Identify which cell holds the provided text, then report its [x, y] central coordinate. 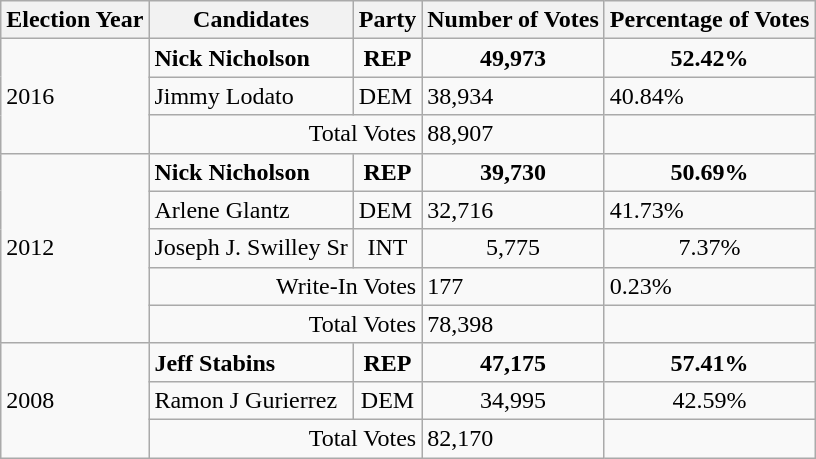
52.42% [710, 58]
7.37% [710, 248]
49,973 [514, 58]
Percentage of Votes [710, 20]
34,995 [514, 400]
41.73% [710, 210]
Jeff Stabins [251, 362]
2008 [75, 400]
2016 [75, 96]
47,175 [514, 362]
42.59% [710, 400]
Ramon J Gurierrez [251, 400]
39,730 [514, 172]
88,907 [514, 134]
Candidates [251, 20]
Joseph J. Swilley Sr [251, 248]
82,170 [514, 438]
0.23% [710, 286]
78,398 [514, 324]
Jimmy Lodato [251, 96]
32,716 [514, 210]
38,934 [514, 96]
Arlene Glantz [251, 210]
177 [514, 286]
INT [387, 248]
50.69% [710, 172]
5,775 [514, 248]
Election Year [75, 20]
2012 [75, 248]
Write-In Votes [286, 286]
Number of Votes [514, 20]
Party [387, 20]
40.84% [710, 96]
57.41% [710, 362]
